Scan for the cell matching the given text and deliver its (X, Y) coordinate at center. 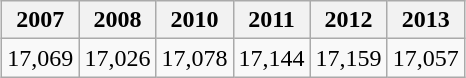
17,069 (40, 58)
17,159 (348, 58)
2010 (194, 20)
2008 (118, 20)
2011 (272, 20)
2013 (426, 20)
17,078 (194, 58)
17,057 (426, 58)
17,026 (118, 58)
2007 (40, 20)
17,144 (272, 58)
2012 (348, 20)
